Output the (x, y) coordinate of the center of the cell containing the given text.  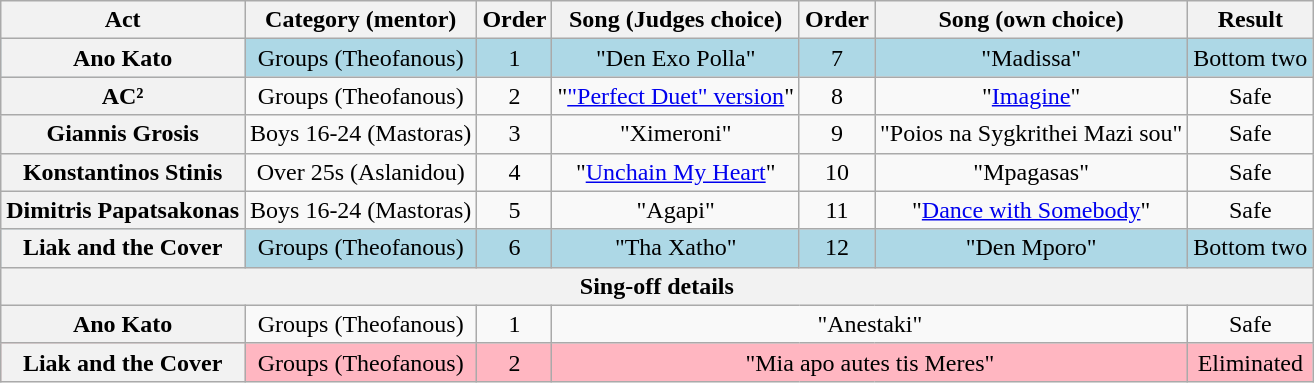
10 (836, 172)
Category (mentor) (360, 20)
Over 25s (Aslanidou) (360, 172)
5 (514, 210)
Giannis Grosis (123, 134)
7 (836, 58)
Dimitris Papatsakonas (123, 210)
Act (123, 20)
"Unchain My Heart" (676, 172)
"Madissa" (1030, 58)
AC² (123, 96)
6 (514, 248)
"Mpagasas" (1030, 172)
"Mia apo autes tis Meres" (870, 362)
Sing-off details (657, 286)
Konstantinos Stinis (123, 172)
"Dance with Somebody" (1030, 210)
"Ximeroni" (676, 134)
""Perfect Duet" version" (676, 96)
"Tha Xatho" (676, 248)
4 (514, 172)
Song (Judges choice) (676, 20)
Eliminated (1250, 362)
12 (836, 248)
"Imagine" (1030, 96)
"Agapi" (676, 210)
Result (1250, 20)
"Den Mporo" (1030, 248)
"Den Exo Polla" (676, 58)
3 (514, 134)
9 (836, 134)
"Anestaki" (870, 324)
Song (own choice) (1030, 20)
11 (836, 210)
"Poios na Sygkrithei Mazi sou" (1030, 134)
8 (836, 96)
